Return the (X, Y) coordinate for the center point of the cell that contains the specified text.  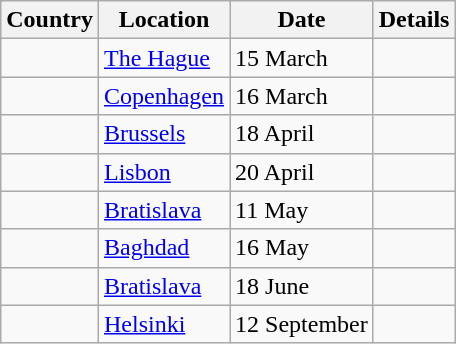
15 March (302, 58)
Brussels (164, 134)
18 June (302, 286)
16 May (302, 248)
12 September (302, 324)
Helsinki (164, 324)
Details (414, 20)
Country (50, 20)
16 March (302, 96)
20 April (302, 172)
18 April (302, 134)
The Hague (164, 58)
Lisbon (164, 172)
Date (302, 20)
Baghdad (164, 248)
Copenhagen (164, 96)
Location (164, 20)
11 May (302, 210)
